Output the [X, Y] coordinate of the center of the cell containing the given text.  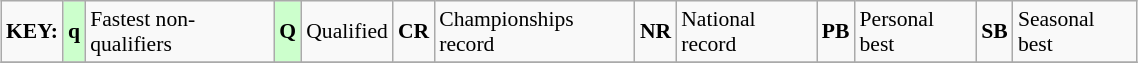
KEY: [32, 32]
Fastest non-qualifiers [180, 32]
q [74, 32]
SB [994, 32]
National record [746, 32]
PB [836, 32]
Seasonal best [1075, 32]
CR [414, 32]
NR [656, 32]
Q [288, 32]
Qualified [347, 32]
Personal best [916, 32]
Championships record [534, 32]
